Return [X, Y] of the center of cell containing provided text 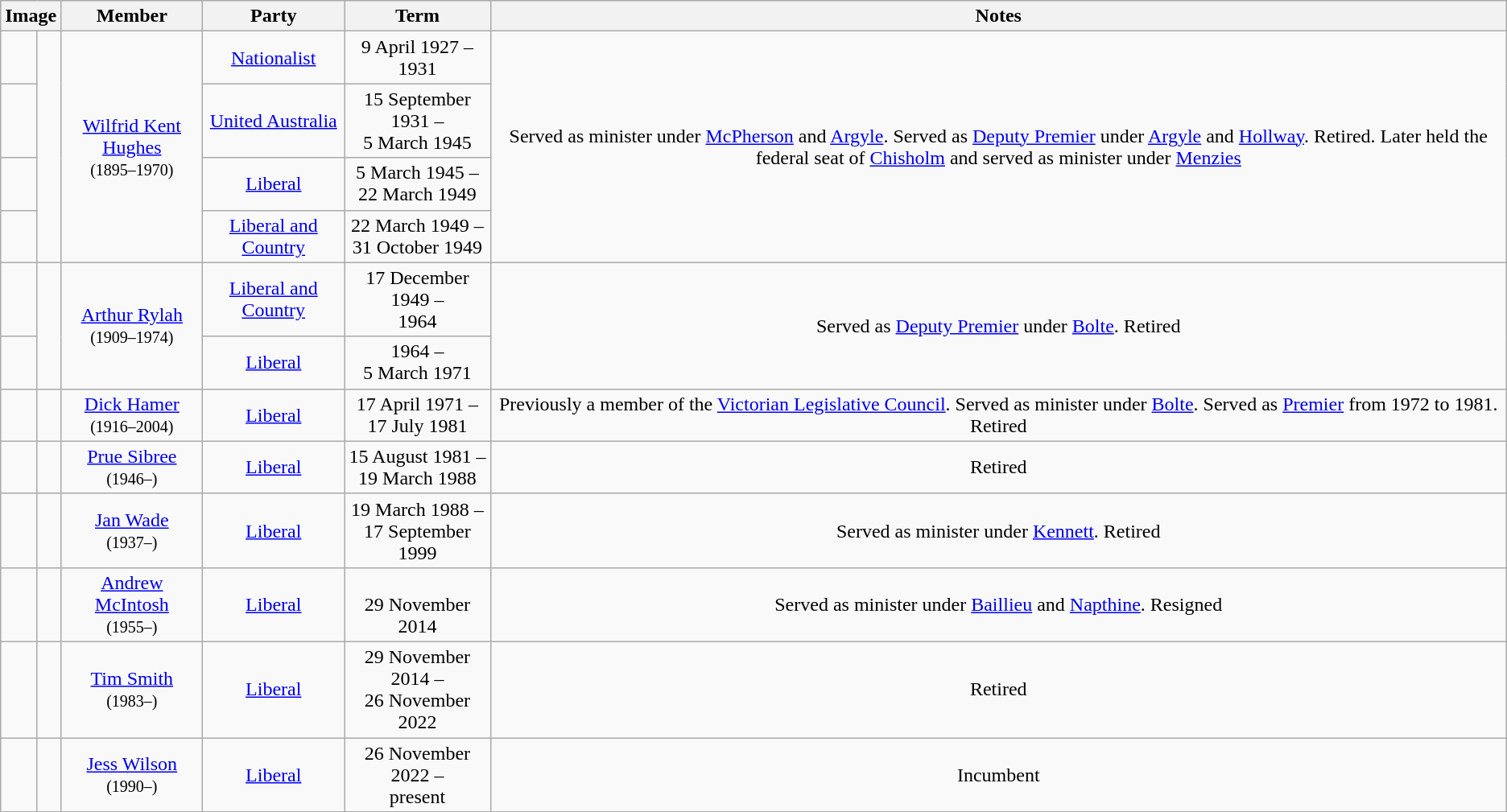
Member [132, 16]
Image [31, 16]
Tim Smith(1983–) [132, 689]
Party [274, 16]
Andrew McIntosh(1955–) [132, 604]
Served as minister under Baillieu and Napthine. Resigned [998, 604]
Term [418, 16]
Jan Wade(1937–) [132, 530]
Dick Hamer(1916–2004) [132, 415]
Arthur Rylah(1909–1974) [132, 325]
29 November 2014 [418, 604]
22 March 1949 – 31 October 1949 [418, 237]
1964 –5 March 1971 [418, 362]
26 November 2022 –present [418, 774]
Previously a member of the Victorian Legislative Council. Served as minister under Bolte. Served as Premier from 1972 to 1981. Retired [998, 415]
Served as Deputy Premier under Bolte. Retired [998, 325]
Wilfrid Kent Hughes(1895–1970) [132, 146]
9 April 1927 – 1931 [418, 58]
15 September 1931 –5 March 1945 [418, 121]
29 November 2014 –26 November 2022 [418, 689]
United Australia [274, 121]
Incumbent [998, 774]
Served as minister under Kennett. Retired [998, 530]
Notes [998, 16]
15 August 1981 –19 March 1988 [418, 467]
17 April 1971 –17 July 1981 [418, 415]
Prue Sibree(1946–) [132, 467]
5 March 1945 – 22 March 1949 [418, 183]
17 December 1949 –1964 [418, 299]
19 March 1988 –17 September 1999 [418, 530]
Nationalist [274, 58]
Jess Wilson(1990–) [132, 774]
